Detect which cell encompasses the target text, then output its [x, y] center coordinate. 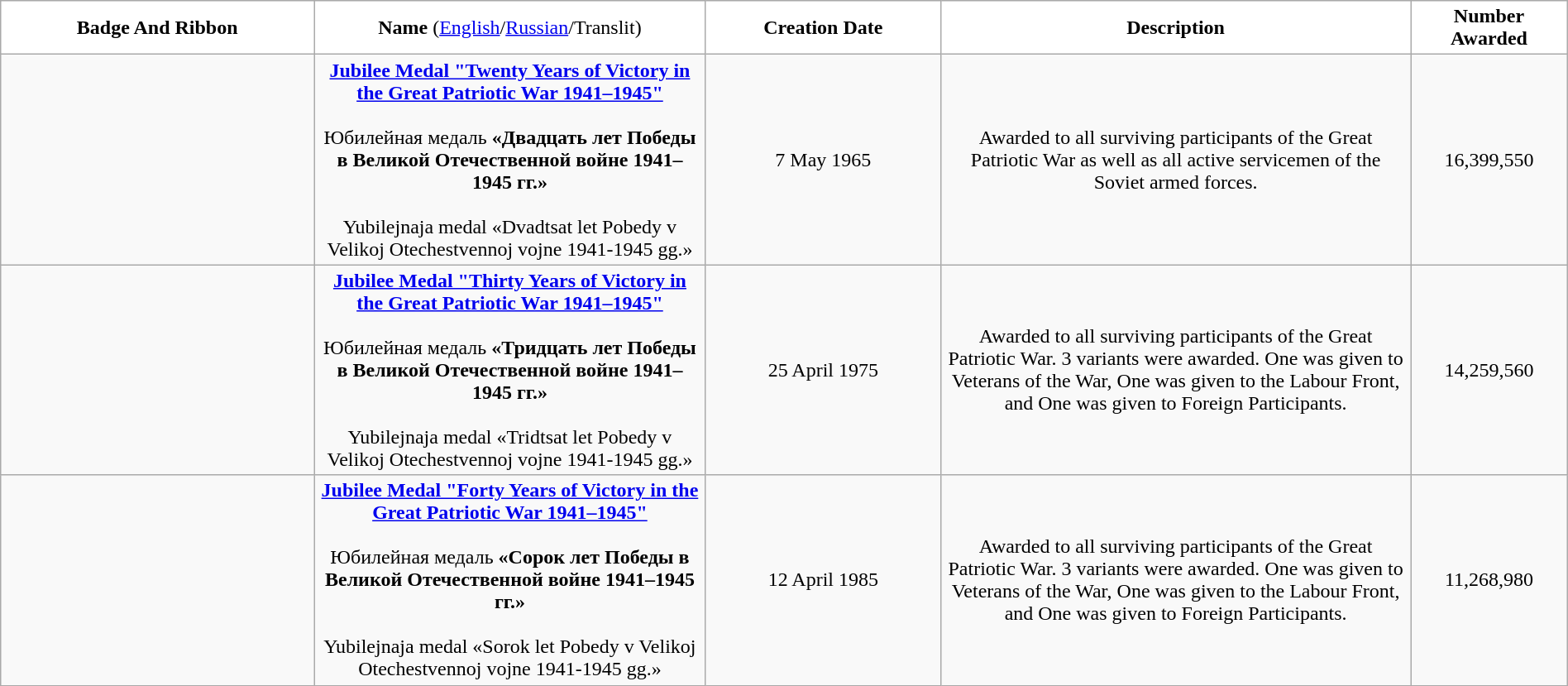
Number Awarded [1489, 28]
Name (English/Russian/Translit) [510, 28]
Creation Date [823, 28]
12 April 1985 [823, 580]
Awarded to all surviving participants of the Great Patriotic War as well as all active servicemen of the Soviet armed forces. [1175, 160]
Badge And Ribbon [157, 28]
Description [1175, 28]
25 April 1975 [823, 370]
14,259,560 [1489, 370]
11,268,980 [1489, 580]
16,399,550 [1489, 160]
7 May 1965 [823, 160]
